Extract the (x, y) coordinate from the center of the cell holding the provided text.  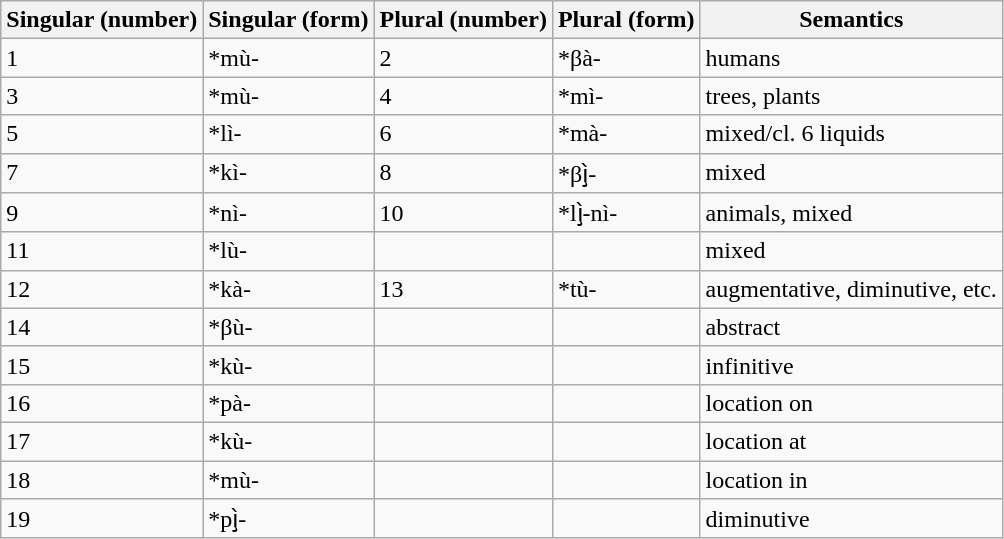
humans (851, 58)
15 (102, 365)
*βù- (288, 327)
19 (102, 519)
14 (102, 327)
Singular (number) (102, 20)
animals, mixed (851, 213)
6 (463, 134)
17 (102, 441)
trees, plants (851, 96)
*mà- (626, 134)
*kì- (288, 173)
infinitive (851, 365)
7 (102, 173)
abstract (851, 327)
8 (463, 173)
*lì̧-nì- (626, 213)
*lì- (288, 134)
augmentative, diminutive, etc. (851, 289)
*tù- (626, 289)
12 (102, 289)
11 (102, 251)
1 (102, 58)
18 (102, 479)
4 (463, 96)
*βì̧- (626, 173)
2 (463, 58)
*kà- (288, 289)
*mì- (626, 96)
9 (102, 213)
mixed/cl. 6 liquids (851, 134)
10 (463, 213)
Semantics (851, 20)
diminutive (851, 519)
*pà- (288, 403)
*lù- (288, 251)
*pì̧- (288, 519)
13 (463, 289)
Singular (form) (288, 20)
5 (102, 134)
3 (102, 96)
Plural (number) (463, 20)
location on (851, 403)
*nì- (288, 213)
location at (851, 441)
Plural (form) (626, 20)
location in (851, 479)
16 (102, 403)
*βà- (626, 58)
